For the text-containing cell, return its midpoint in [x, y] coordinate format. 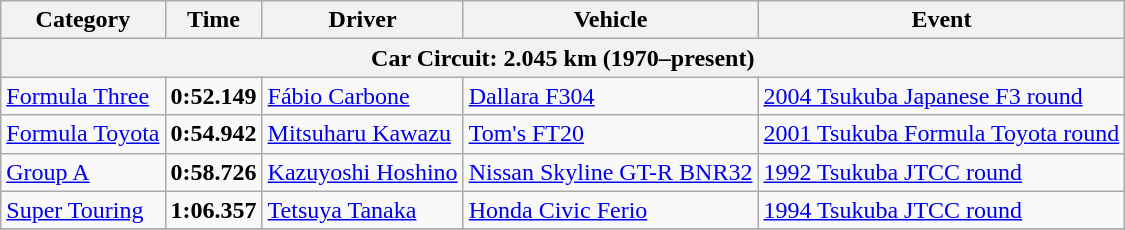
Car Circuit: 2.045 km (1970–present) [563, 58]
1992 Tsukuba JTCC round [942, 172]
Kazuyoshi Hoshino [362, 172]
Formula Toyota [83, 134]
Super Touring [83, 210]
Tetsuya Tanaka [362, 210]
Dallara F304 [610, 96]
Mitsuharu Kawazu [362, 134]
Category [83, 20]
Group A [83, 172]
0:54.942 [214, 134]
1994 Tsukuba JTCC round [942, 210]
Event [942, 20]
Formula Three [83, 96]
Nissan Skyline GT-R BNR32 [610, 172]
1:06.357 [214, 210]
0:52.149 [214, 96]
2004 Tsukuba Japanese F3 round [942, 96]
Honda Civic Ferio [610, 210]
0:58.726 [214, 172]
Driver [362, 20]
Fábio Carbone [362, 96]
Time [214, 20]
Tom's FT20 [610, 134]
Vehicle [610, 20]
2001 Tsukuba Formula Toyota round [942, 134]
